Identify which cell holds the provided text, then report its [x, y] central coordinate. 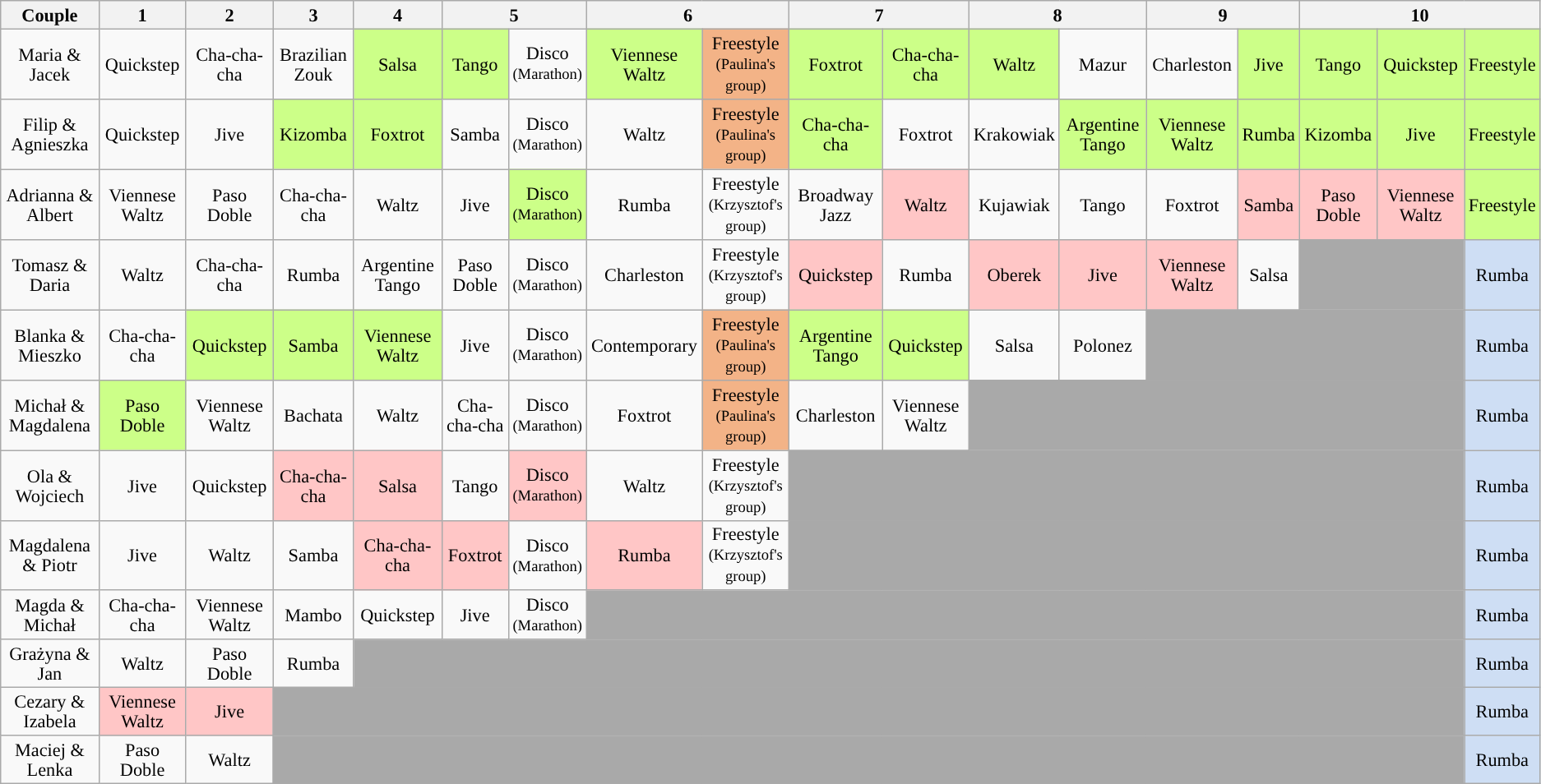
Contemporary [644, 345]
Oberek [1015, 274]
Blanka & Mieszko [49, 345]
Maciej & Lenka [49, 759]
Brazilian Zouk [313, 64]
Mazur [1103, 64]
Kujawiak [1015, 204]
2 [229, 15]
4 [398, 15]
Michał & Magdalena [49, 414]
Mambo [313, 615]
Ola & Wojciech [49, 485]
Maria & Jacek [49, 64]
7 [880, 15]
8 [1057, 15]
9 [1223, 15]
Krakowiak [1015, 133]
1 [142, 15]
6 [687, 15]
Grażyna & Jan [49, 663]
Tomasz & Daria [49, 274]
10 [1419, 15]
3 [313, 15]
Bachata [313, 414]
Adrianna & Albert [49, 204]
5 [514, 15]
Cezary & Izabela [49, 712]
Magda & Michał [49, 615]
Filip & Agnieszka [49, 133]
Broadway Jazz [835, 204]
Magdalena & Piotr [49, 556]
Polonez [1103, 345]
Couple [49, 15]
